Output the [x, y] coordinate of the center of the cell containing the given text.  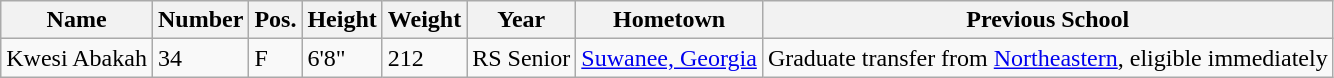
34 [200, 58]
Pos. [276, 20]
Graduate transfer from Northeastern, eligible immediately [1048, 58]
Previous School [1048, 20]
Suwanee, Georgia [670, 58]
RS Senior [522, 58]
Number [200, 20]
F [276, 58]
Year [522, 20]
Name [77, 20]
212 [424, 58]
Kwesi Abakah [77, 58]
Height [342, 20]
Hometown [670, 20]
6'8" [342, 58]
Weight [424, 20]
